Find where the given text appears and provide that cell's center as (X, Y) coordinate. 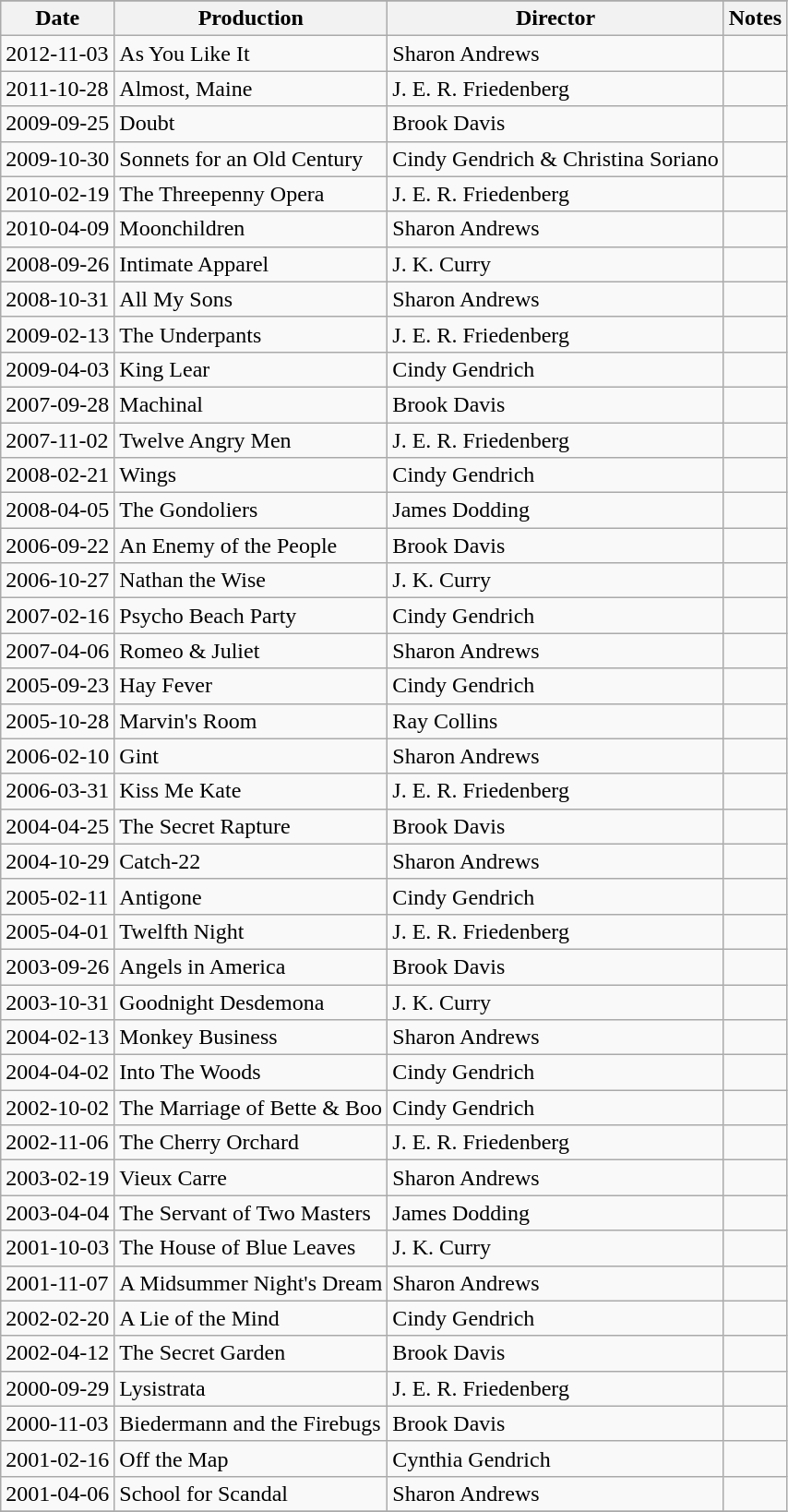
2003-09-26 (57, 966)
2009-02-13 (57, 334)
Into The Woods (251, 1073)
Gint (251, 756)
Sonnets for an Old Century (251, 159)
Director (555, 18)
Machinal (251, 404)
2001-10-03 (57, 1248)
The Threepenny Opera (251, 194)
Biedermann and the Firebugs (251, 1423)
Intimate Apparel (251, 264)
Ray Collins (555, 721)
2009-04-03 (57, 369)
2004-10-29 (57, 861)
2008-09-26 (57, 264)
Off the Map (251, 1458)
2001-02-16 (57, 1458)
Twelve Angry Men (251, 440)
Monkey Business (251, 1038)
2007-02-16 (57, 616)
Lysistrata (251, 1388)
2001-11-07 (57, 1283)
2002-11-06 (57, 1143)
Production (251, 18)
2012-11-03 (57, 54)
2007-09-28 (57, 404)
All My Sons (251, 299)
The Secret Rapture (251, 826)
The Secret Garden (251, 1353)
School for Scandal (251, 1494)
2000-09-29 (57, 1388)
An Enemy of the People (251, 546)
2005-09-23 (57, 686)
Antigone (251, 896)
Hay Fever (251, 686)
2004-02-13 (57, 1038)
2003-04-04 (57, 1213)
As You Like It (251, 54)
Moonchildren (251, 229)
Cynthia Gendrich (555, 1458)
Nathan the Wise (251, 581)
2007-11-02 (57, 440)
Vieux Carre (251, 1178)
2002-10-02 (57, 1108)
A Lie of the Mind (251, 1318)
2006-03-31 (57, 791)
King Lear (251, 369)
2001-04-06 (57, 1494)
Angels in America (251, 966)
Twelfth Night (251, 931)
2005-04-01 (57, 931)
2003-10-31 (57, 1002)
2011-10-28 (57, 89)
Date (57, 18)
The House of Blue Leaves (251, 1248)
2005-02-11 (57, 896)
Marvin's Room (251, 721)
Kiss Me Kate (251, 791)
Notes (755, 18)
2005-10-28 (57, 721)
Psycho Beach Party (251, 616)
Catch-22 (251, 861)
2004-04-25 (57, 826)
2006-09-22 (57, 546)
Cindy Gendrich & Christina Soriano (555, 159)
2003-02-19 (57, 1178)
Wings (251, 475)
A Midsummer Night's Dream (251, 1283)
Doubt (251, 124)
Almost, Maine (251, 89)
2002-04-12 (57, 1353)
Goodnight Desdemona (251, 1002)
The Cherry Orchard (251, 1143)
2006-02-10 (57, 756)
2004-04-02 (57, 1073)
2008-02-21 (57, 475)
2009-10-30 (57, 159)
2007-04-06 (57, 651)
The Gondoliers (251, 510)
The Servant of Two Masters (251, 1213)
2010-02-19 (57, 194)
2006-10-27 (57, 581)
2009-09-25 (57, 124)
2010-04-09 (57, 229)
2002-02-20 (57, 1318)
2008-04-05 (57, 510)
Romeo & Juliet (251, 651)
The Underpants (251, 334)
2000-11-03 (57, 1423)
The Marriage of Bette & Boo (251, 1108)
2008-10-31 (57, 299)
